Capture the cell that displays the provided text and extract its [x, y] central coordinate. 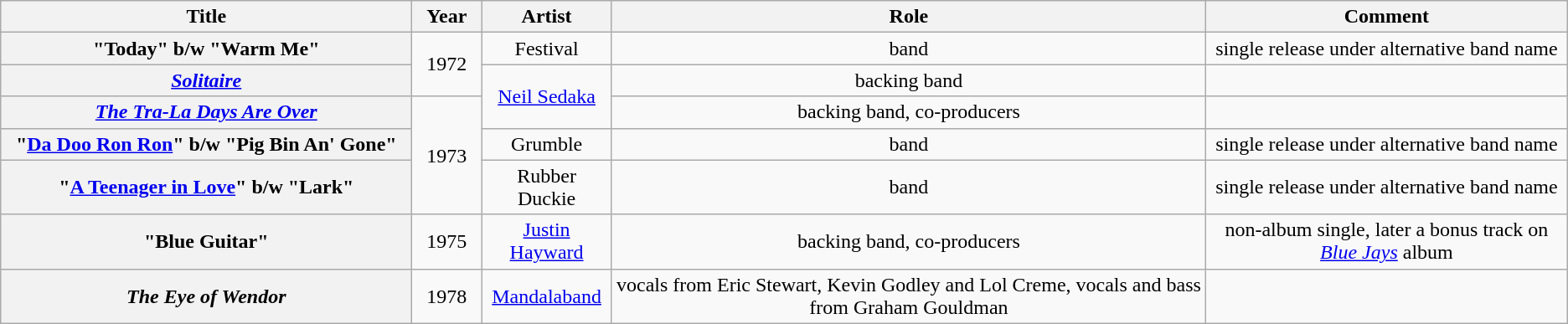
The Eye of Wendor [206, 296]
Festival [546, 49]
The Tra-La Days Are Over [206, 112]
Neil Sedaka [546, 96]
vocals from Eric Stewart, Kevin Godley and Lol Creme, vocals and bass from Graham Gouldman [908, 296]
1973 [447, 156]
Comment [1387, 17]
non-album single, later a bonus track on Blue Jays album [1387, 241]
"Da Doo Ron Ron" b/w "Pig Bin An' Gone" [206, 144]
Rubber Duckie [546, 188]
1978 [447, 296]
Mandalaband [546, 296]
Year [447, 17]
"Today" b/w "Warm Me" [206, 49]
Justin Hayward [546, 241]
"A Teenager in Love" b/w "Lark" [206, 188]
Role [908, 17]
backing band [908, 80]
1975 [447, 241]
Artist [546, 17]
Solitaire [206, 80]
Grumble [546, 144]
Title [206, 17]
1972 [447, 64]
"Blue Guitar" [206, 241]
